Pinpoint the cell where the given text exists, returning its [x, y] midpoint coordinate. 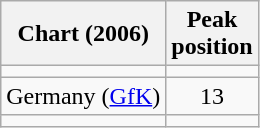
Peak position [212, 34]
Chart (2006) [84, 34]
13 [212, 96]
Germany (GfK) [84, 96]
